Output the [X, Y] coordinate of the center of the cell containing the given text.  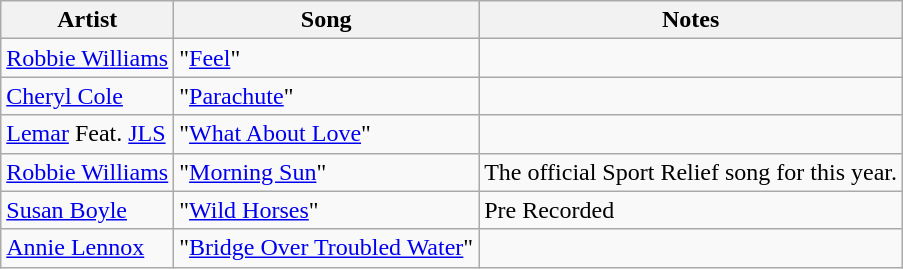
Artist [88, 20]
The official Sport Relief song for this year. [691, 172]
"Wild Horses" [326, 210]
"What About Love" [326, 134]
"Bridge Over Troubled Water" [326, 248]
"Parachute" [326, 96]
Susan Boyle [88, 210]
Pre Recorded [691, 210]
Notes [691, 20]
Annie Lennox [88, 248]
"Morning Sun" [326, 172]
Song [326, 20]
Lemar Feat. JLS [88, 134]
Cheryl Cole [88, 96]
"Feel" [326, 58]
